Search for the cell housing the specified text and yield its (x, y) center coordinate. 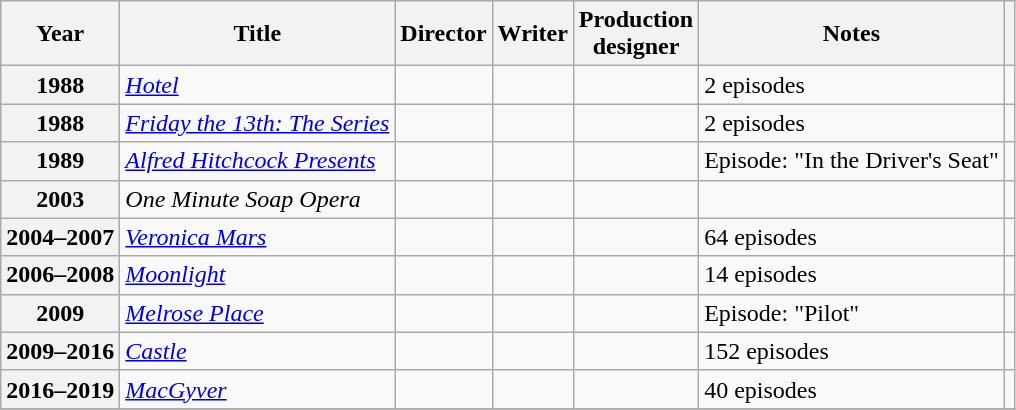
Year (60, 34)
14 episodes (852, 275)
Melrose Place (258, 313)
2016–2019 (60, 389)
Director (444, 34)
Writer (532, 34)
64 episodes (852, 237)
Episode: "In the Driver's Seat" (852, 161)
2006–2008 (60, 275)
Notes (852, 34)
Productiondesigner (636, 34)
Veronica Mars (258, 237)
Friday the 13th: The Series (258, 123)
Alfred Hitchcock Presents (258, 161)
Hotel (258, 85)
One Minute Soap Opera (258, 199)
2004–2007 (60, 237)
2009–2016 (60, 351)
2003 (60, 199)
Moonlight (258, 275)
152 episodes (852, 351)
MacGyver (258, 389)
2009 (60, 313)
Title (258, 34)
40 episodes (852, 389)
Episode: "Pilot" (852, 313)
1989 (60, 161)
Castle (258, 351)
